Find where the given text appears and provide that cell's center as [x, y] coordinate. 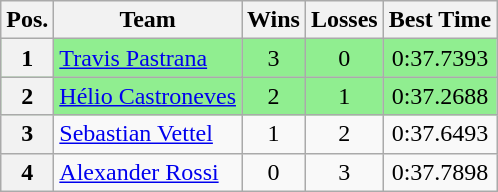
0:37.7898 [440, 172]
Hélio Castroneves [148, 96]
Travis Pastrana [148, 58]
Pos. [28, 20]
Best Time [440, 20]
0:37.7393 [440, 58]
Sebastian Vettel [148, 134]
0:37.6493 [440, 134]
Team [148, 20]
4 [28, 172]
Losses [344, 20]
Alexander Rossi [148, 172]
Wins [274, 20]
0:37.2688 [440, 96]
